Scan for the cell matching the given text and deliver its (X, Y) coordinate at center. 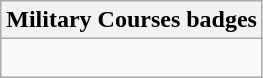
Military Courses badges (132, 20)
